For the text-containing cell, return its midpoint in (X, Y) coordinate format. 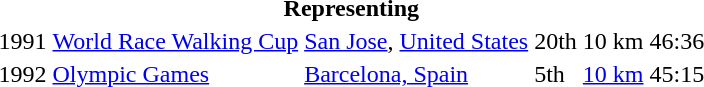
20th (556, 41)
10 km (613, 41)
World Race Walking Cup (176, 41)
San Jose, United States (416, 41)
